Detect which cell encompasses the target text, then output its [X, Y] center coordinate. 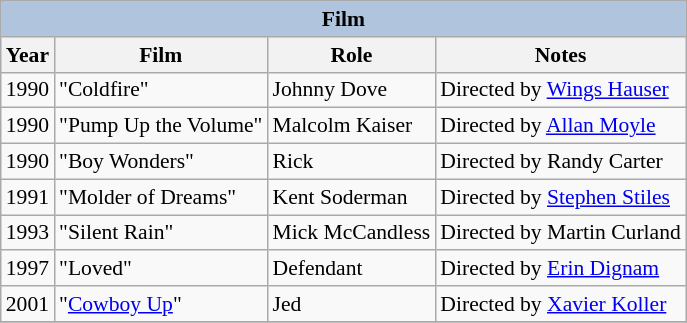
Role [351, 55]
Directed by Allan Moyle [560, 126]
Directed by Randy Carter [560, 162]
Directed by Martin Curland [560, 233]
Kent Soderman [351, 197]
Jed [351, 304]
"Boy Wonders" [160, 162]
Johnny Dove [351, 90]
Rick [351, 162]
"Cowboy Up" [160, 304]
Year [28, 55]
"Molder of Dreams" [160, 197]
2001 [28, 304]
Notes [560, 55]
"Coldfire" [160, 90]
1991 [28, 197]
"Silent Rain" [160, 233]
1993 [28, 233]
"Loved" [160, 269]
Directed by Erin Dignam [560, 269]
"Pump Up the Volume" [160, 126]
Directed by Stephen Stiles [560, 197]
Mick McCandless [351, 233]
Directed by Xavier Koller [560, 304]
Malcolm Kaiser [351, 126]
Directed by Wings Hauser [560, 90]
Defendant [351, 269]
1997 [28, 269]
